Extract the (x, y) coordinate from the center of the cell holding the provided text.  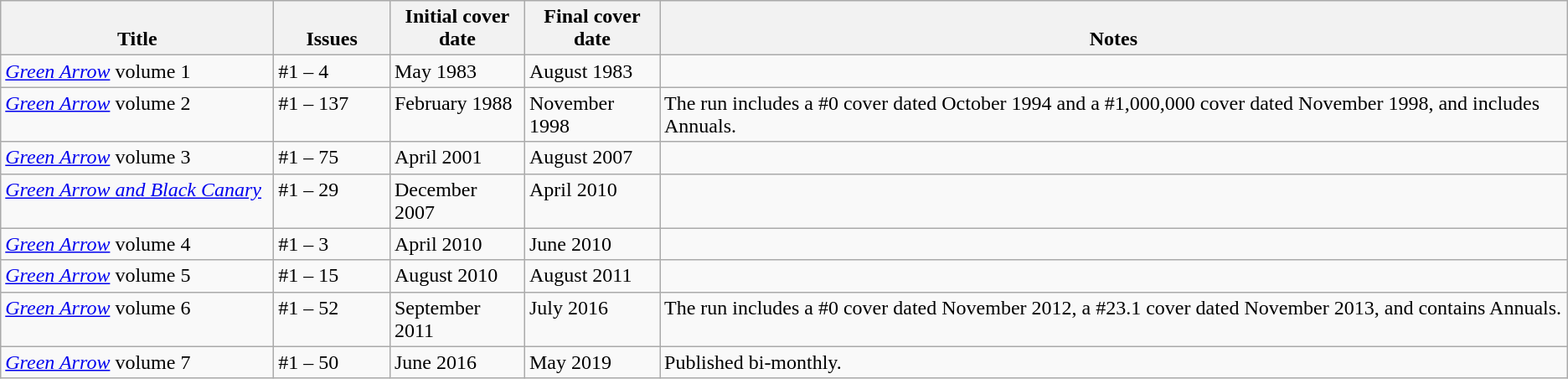
Initial cover date (457, 29)
February 1988 (457, 114)
#1 – 137 (332, 114)
#1 – 3 (332, 244)
Green Arrow volume 7 (137, 362)
November 1998 (591, 114)
#1 – 29 (332, 201)
Notes (1114, 29)
Green Arrow volume 6 (137, 319)
Green Arrow volume 2 (137, 114)
December 2007 (457, 201)
June 2010 (591, 244)
August 2007 (591, 158)
August 2010 (457, 276)
Final cover date (591, 29)
April 2001 (457, 158)
Title (137, 29)
The run includes a #0 cover dated November 2012, a #23.1 cover dated November 2013, and contains Annuals. (1114, 319)
Issues (332, 29)
#1 – 4 (332, 71)
Green Arrow volume 5 (137, 276)
Green Arrow volume 1 (137, 71)
#1 – 15 (332, 276)
#1 – 52 (332, 319)
August 2011 (591, 276)
The run includes a #0 cover dated October 1994 and a #1,000,000 cover dated November 1998, and includes Annuals. (1114, 114)
Green Arrow volume 3 (137, 158)
July 2016 (591, 319)
Green Arrow and Black Canary (137, 201)
May 1983 (457, 71)
September 2011 (457, 319)
May 2019 (591, 362)
#1 – 75 (332, 158)
Published bi-monthly. (1114, 362)
June 2016 (457, 362)
Green Arrow volume 4 (137, 244)
#1 – 50 (332, 362)
August 1983 (591, 71)
